Pinpoint the cell where the given text exists, returning its [X, Y] midpoint coordinate. 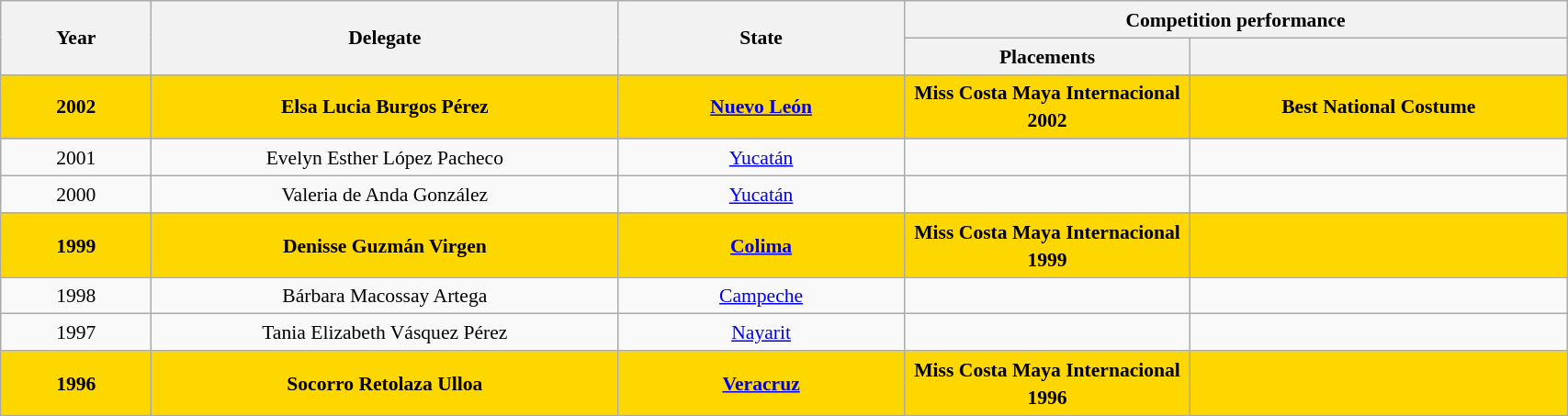
Miss Costa Maya Internacional 1999 [1047, 245]
2002 [76, 107]
1998 [76, 296]
1999 [76, 245]
Miss Costa Maya Internacional 2002 [1047, 107]
State [761, 38]
Socorro Retolaza Ulloa [385, 383]
Bárbara Macossay Artega [385, 296]
Tania Elizabeth Vásquez Pérez [385, 332]
Valeria de Anda González [385, 195]
Nayarit [761, 332]
Veracruz [761, 383]
Placements [1047, 56]
1996 [76, 383]
2001 [76, 158]
Competition performance [1235, 19]
Campeche [761, 296]
Delegate [385, 38]
Nuevo León [761, 107]
Year [76, 38]
2000 [76, 195]
Colima [761, 245]
Best National Costume [1379, 107]
1997 [76, 332]
Denisse Guzmán Virgen [385, 245]
Elsa Lucia Burgos Pérez [385, 107]
Evelyn Esther López Pacheco [385, 158]
Miss Costa Maya Internacional 1996 [1047, 383]
